Provide the [x, y] coordinate of the cell's center where the given text is located.  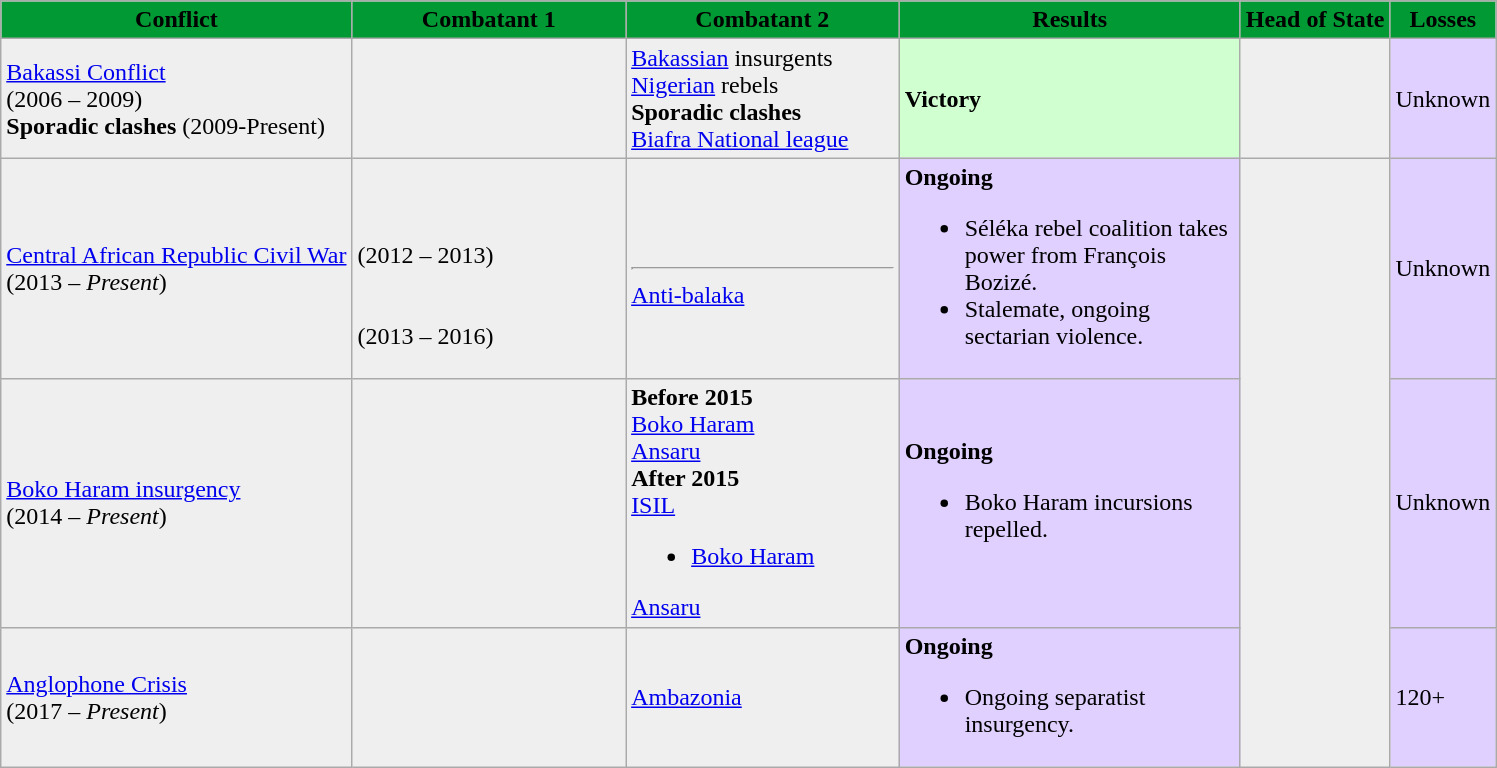
Head of State [1315, 20]
Combatant 2 [763, 20]
Bakassi Conflict(2006 – 2009)Sporadic clashes (2009-Present) [176, 98]
OngoingSéléka rebel coalition takes power from François Bozizé.Stalemate, ongoing sectarian violence. [1070, 268]
120+ [1443, 697]
Ambazonia [763, 697]
OngoingOngoing separatist insurgency. [1070, 697]
(2012 – 2013)(2013 – 2016) [489, 268]
Before 2015 Boko Haram AnsaruAfter 2015 ISILBoko Haram Ansaru [763, 503]
Anglophone Crisis(2017 – Present) [176, 697]
Anti-balaka [763, 268]
Boko Haram insurgency(2014 – Present) [176, 503]
Bakassian insurgentsNigerian rebelsSporadic clashesBiafra National league [763, 98]
Combatant 1 [489, 20]
Central African Republic Civil War(2013 – Present) [176, 268]
Losses [1443, 20]
OngoingBoko Haram incursions repelled. [1070, 503]
Conflict [176, 20]
Results [1070, 20]
Victory [1070, 98]
